Capture the cell that displays the provided text and extract its (X, Y) central coordinate. 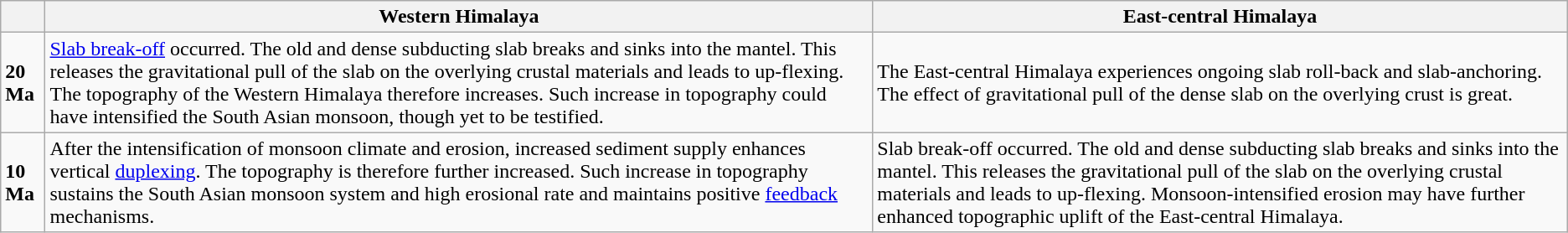
20 Ma (23, 82)
10 Ma (23, 183)
East-central Himalaya (1220, 17)
Western Himalaya (459, 17)
